Pinpoint the cell where the given text exists, returning its [X, Y] midpoint coordinate. 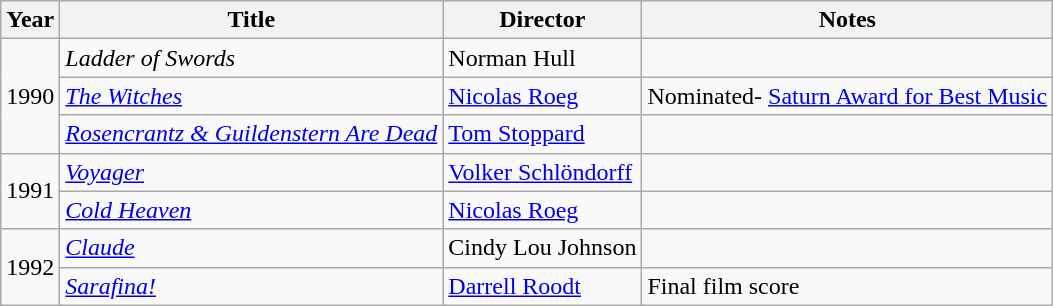
Title [252, 20]
Voyager [252, 172]
Final film score [848, 286]
Rosencrantz & Guildenstern Are Dead [252, 134]
Ladder of Swords [252, 58]
1991 [30, 191]
Claude [252, 248]
Cold Heaven [252, 210]
Darrell Roodt [542, 286]
Sarafina! [252, 286]
Cindy Lou Johnson [542, 248]
Nominated- Saturn Award for Best Music [848, 96]
The Witches [252, 96]
Director [542, 20]
1990 [30, 96]
1992 [30, 267]
Tom Stoppard [542, 134]
Year [30, 20]
Notes [848, 20]
Volker Schlöndorff [542, 172]
Norman Hull [542, 58]
